Extract the (X, Y) coordinate from the center of the cell holding the provided text.  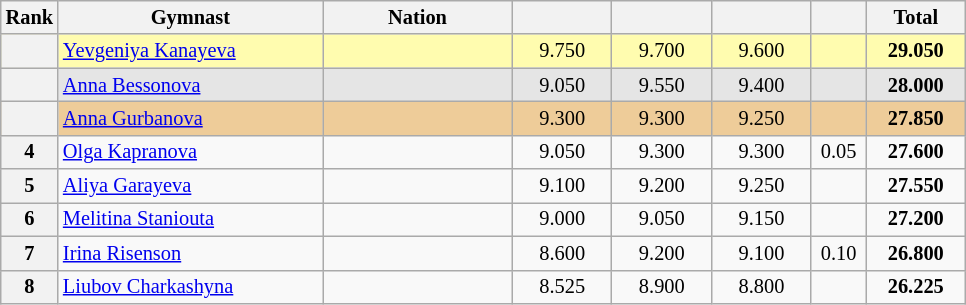
4 (30, 152)
6 (30, 219)
26.800 (916, 253)
26.225 (916, 287)
9.400 (762, 85)
8.600 (562, 253)
0.10 (838, 253)
27.200 (916, 219)
9.550 (662, 85)
28.000 (916, 85)
8.900 (662, 287)
9.150 (762, 219)
Olga Kapranova (190, 152)
27.850 (916, 118)
0.05 (838, 152)
9.000 (562, 219)
9.750 (562, 51)
Liubov Charkashyna (190, 287)
Gymnast (190, 17)
Rank (30, 17)
5 (30, 186)
Anna Gurbanova (190, 118)
27.550 (916, 186)
8.525 (562, 287)
Total (916, 17)
8 (30, 287)
27.600 (916, 152)
Irina Risenson (190, 253)
9.600 (762, 51)
7 (30, 253)
Melitina Staniouta (190, 219)
Anna Bessonova (190, 85)
8.800 (762, 287)
9.700 (662, 51)
29.050 (916, 51)
Aliya Garayeva (190, 186)
Nation (418, 17)
Yevgeniya Kanayeva (190, 51)
